Identify which cell holds the provided text, then report its (X, Y) central coordinate. 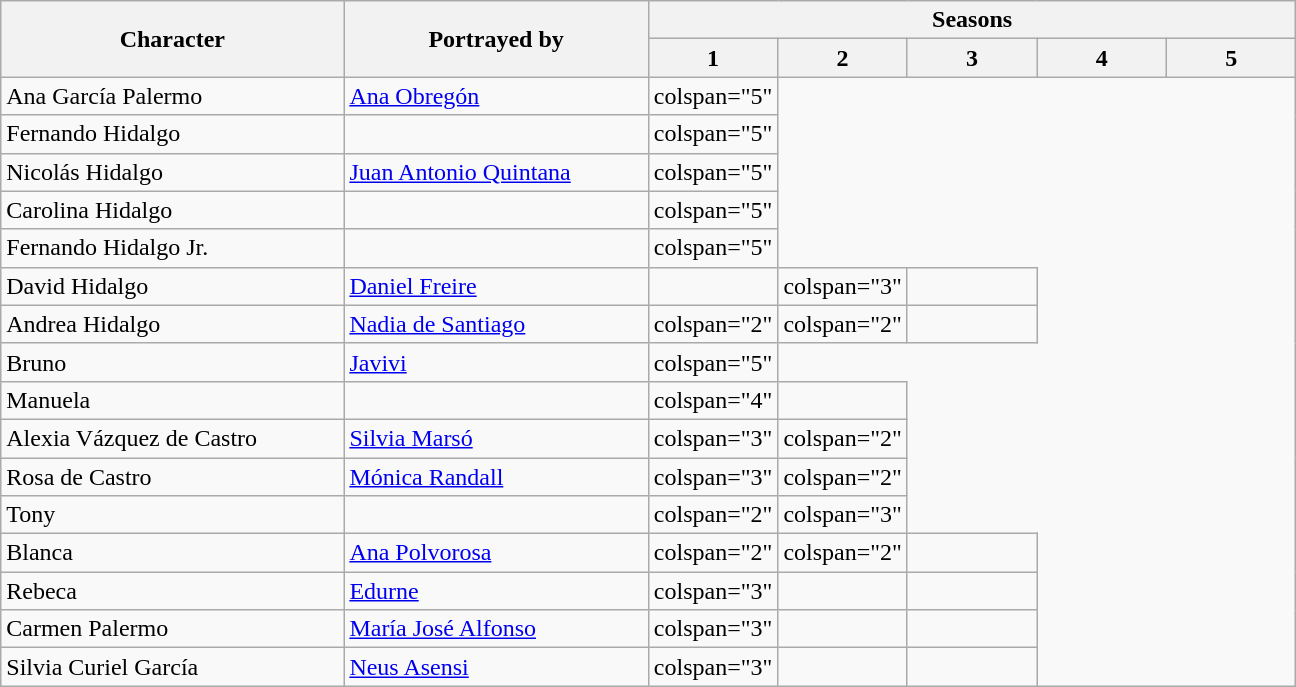
Alexia Vázquez de Castro (172, 438)
Juan Antonio Quintana (496, 172)
Portrayed by (496, 39)
2 (843, 58)
Ana García Palermo (172, 96)
Tony (172, 515)
Silvia Marsó (496, 438)
Daniel Freire (496, 286)
colspan="4" (713, 400)
4 (1102, 58)
Nadia de Santiago (496, 324)
Carmen Palermo (172, 629)
Edurne (496, 591)
Fernando Hidalgo (172, 134)
Andrea Hidalgo (172, 324)
Bruno (172, 362)
Javivi (496, 362)
3 (972, 58)
María José Alfonso (496, 629)
Silvia Curiel García (172, 667)
Seasons (972, 20)
Blanca (172, 553)
1 (713, 58)
Neus Asensi (496, 667)
Carolina Hidalgo (172, 210)
Character (172, 39)
Rebeca (172, 591)
Nicolás Hidalgo (172, 172)
Ana Polvorosa (496, 553)
David Hidalgo (172, 286)
5 (1231, 58)
Manuela (172, 400)
Mónica Randall (496, 477)
Fernando Hidalgo Jr. (172, 248)
Rosa de Castro (172, 477)
Ana Obregón (496, 96)
